Scan for the cell matching the given text and deliver its (x, y) coordinate at center. 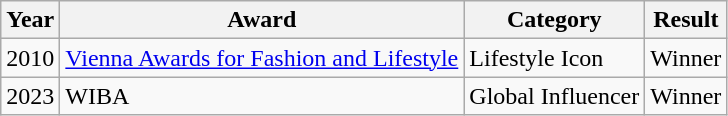
Year (30, 20)
2010 (30, 58)
2023 (30, 96)
WIBA (262, 96)
Award (262, 20)
Result (686, 20)
Global Influencer (554, 96)
Lifestyle Icon (554, 58)
Category (554, 20)
Vienna Awards for Fashion and Lifestyle (262, 58)
